Output the (X, Y) coordinate of the center of the cell containing the given text.  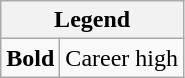
Legend (92, 20)
Career high (122, 58)
Bold (30, 58)
